Provide the [X, Y] coordinate of the cell's center where the given text is located.  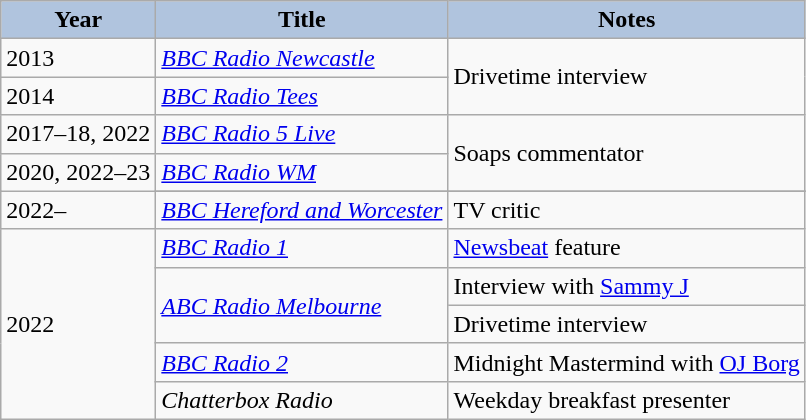
ABC Radio Melbourne [302, 305]
Chatterbox Radio [302, 400]
BBC Radio Newcastle [302, 58]
BBC Radio Tees [302, 96]
2022– [78, 210]
Year [78, 20]
2017–18, 2022 [78, 134]
2020, 2022–23 [78, 172]
Notes [626, 20]
BBC Radio 2 [302, 362]
Midnight Mastermind with OJ Borg [626, 362]
Weekday breakfast presenter [626, 400]
Newsbeat feature [626, 248]
BBC Radio 1 [302, 248]
Soaps commentator [626, 153]
2013 [78, 58]
Interview with Sammy J [626, 286]
BBC Radio WM [302, 172]
Title [302, 20]
TV critic [626, 210]
BBC Hereford and Worcester [302, 210]
2014 [78, 96]
BBC Radio 5 Live [302, 134]
2022 [78, 324]
